Return (X, Y) of the center of cell containing provided text 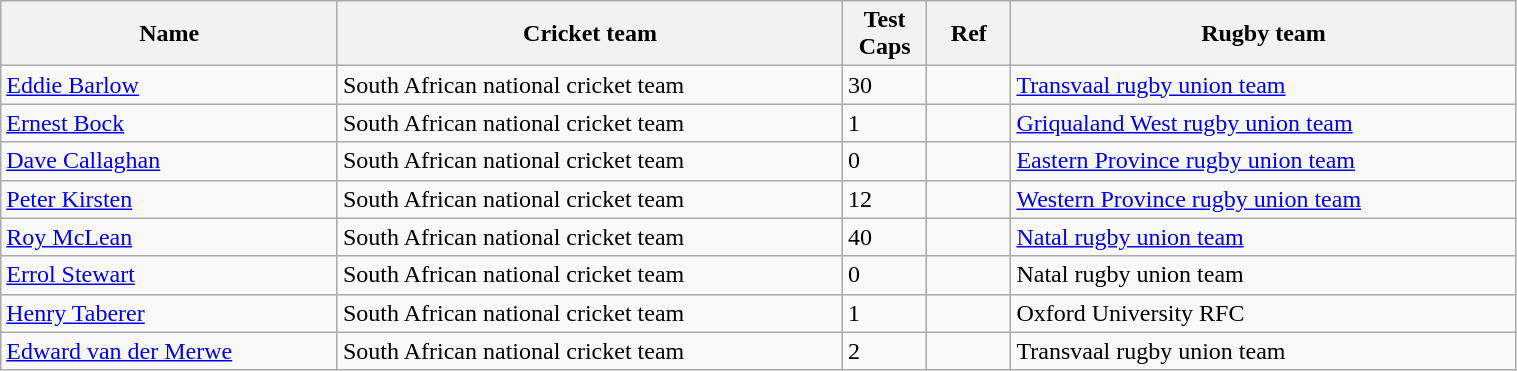
Griqualand West rugby union team (1264, 123)
40 (885, 237)
Roy McLean (170, 237)
30 (885, 85)
Rugby team (1264, 34)
Edward van der Merwe (170, 351)
Eastern Province rugby union team (1264, 161)
Western Province rugby union team (1264, 199)
Oxford University RFC (1264, 313)
Henry Taberer (170, 313)
Peter Kirsten (170, 199)
12 (885, 199)
Eddie Barlow (170, 85)
Errol Stewart (170, 275)
Dave Callaghan (170, 161)
Ernest Bock (170, 123)
Name (170, 34)
Cricket team (590, 34)
Ref (969, 34)
Test Caps (885, 34)
2 (885, 351)
